Provide the [x, y] coordinate of the cell's center where the given text is located.  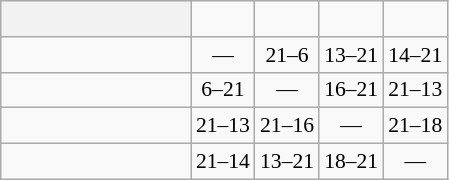
21–6 [287, 55]
21–18 [415, 126]
21–14 [223, 162]
14–21 [415, 55]
21–16 [287, 126]
6–21 [223, 90]
16–21 [351, 90]
18–21 [351, 162]
